Scan for the cell matching the given text and deliver its [X, Y] coordinate at center. 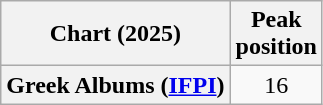
Peakposition [276, 34]
Chart (2025) [116, 34]
16 [276, 85]
Greek Albums (IFPI) [116, 85]
